Return the (X, Y) coordinate for the center point of the cell that contains the specified text.  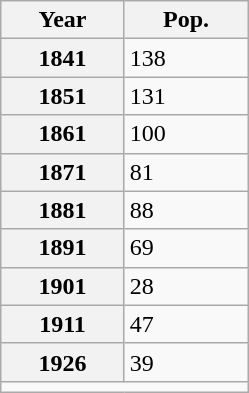
1861 (63, 134)
131 (186, 96)
1871 (63, 172)
28 (186, 286)
1901 (63, 286)
1891 (63, 248)
Year (63, 20)
1841 (63, 58)
138 (186, 58)
1911 (63, 324)
100 (186, 134)
Pop. (186, 20)
81 (186, 172)
1926 (63, 362)
1881 (63, 210)
69 (186, 248)
88 (186, 210)
47 (186, 324)
39 (186, 362)
1851 (63, 96)
